Pinpoint the cell where the given text exists, returning its (x, y) midpoint coordinate. 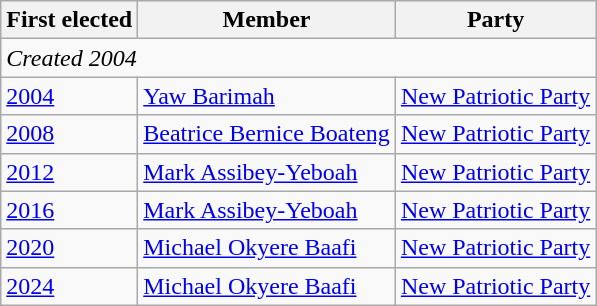
Beatrice Bernice Boateng (267, 134)
Created 2004 (298, 58)
2024 (70, 286)
2004 (70, 96)
Party (495, 20)
2012 (70, 172)
2008 (70, 134)
2020 (70, 248)
First elected (70, 20)
2016 (70, 210)
Yaw Barimah (267, 96)
Member (267, 20)
